Output the (X, Y) coordinate of the center of the cell containing the given text.  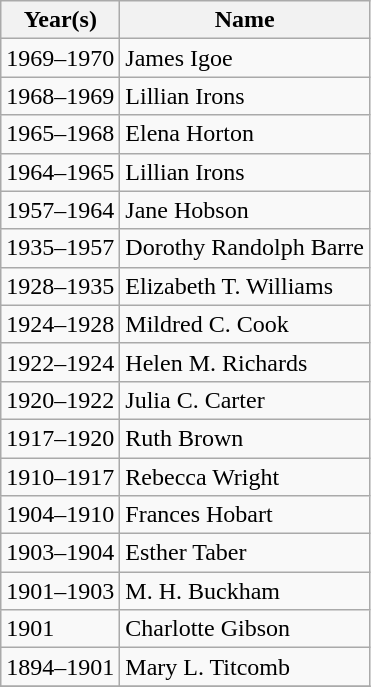
Mary L. Titcomb (245, 667)
James Igoe (245, 58)
1901 (60, 629)
1935–1957 (60, 248)
1917–1920 (60, 438)
Esther Taber (245, 553)
1965–1968 (60, 134)
M. H. Buckham (245, 591)
1969–1970 (60, 58)
Year(s) (60, 20)
Charlotte Gibson (245, 629)
1924–1928 (60, 324)
Rebecca Wright (245, 477)
1894–1901 (60, 667)
Dorothy Randolph Barre (245, 248)
Ruth Brown (245, 438)
Name (245, 20)
1903–1904 (60, 553)
Helen M. Richards (245, 362)
1968–1969 (60, 96)
Frances Hobart (245, 515)
1901–1903 (60, 591)
1928–1935 (60, 286)
1904–1910 (60, 515)
Julia C. Carter (245, 400)
Elena Horton (245, 134)
1920–1922 (60, 400)
Elizabeth T. Williams (245, 286)
1957–1964 (60, 210)
1922–1924 (60, 362)
Jane Hobson (245, 210)
Mildred C. Cook (245, 324)
1910–1917 (60, 477)
1964–1965 (60, 172)
